Extract the (X, Y) coordinate from the center of the cell holding the provided text.  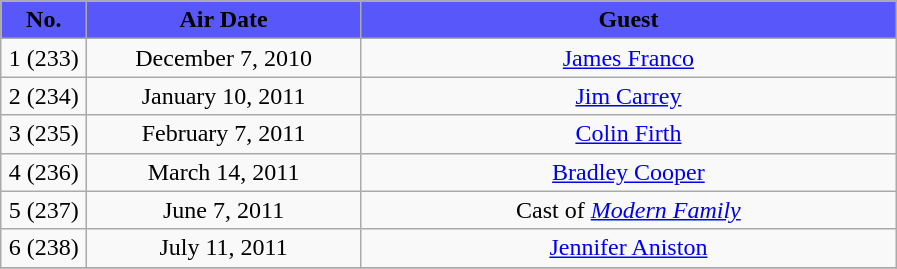
No. (44, 20)
Cast of Modern Family (628, 210)
2 (234) (44, 96)
James Franco (628, 58)
February 7, 2011 (224, 134)
5 (237) (44, 210)
January 10, 2011 (224, 96)
Bradley Cooper (628, 172)
July 11, 2011 (224, 248)
Air Date (224, 20)
3 (235) (44, 134)
Guest (628, 20)
December 7, 2010 (224, 58)
Jennifer Aniston (628, 248)
Jim Carrey (628, 96)
March 14, 2011 (224, 172)
1 (233) (44, 58)
Colin Firth (628, 134)
June 7, 2011 (224, 210)
4 (236) (44, 172)
6 (238) (44, 248)
